Determine the [X, Y] coordinate at the center of the cell enclosing the given text.  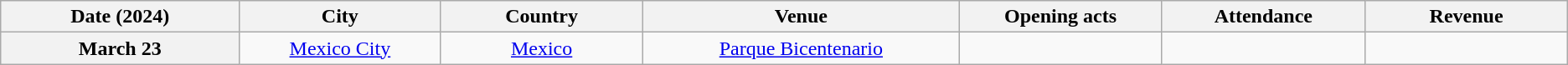
March 23 [121, 48]
Date (2024) [121, 17]
Parque Bicentenario [801, 48]
City [340, 17]
Venue [801, 17]
Mexico [541, 48]
Revenue [1466, 17]
Country [541, 17]
Attendance [1263, 17]
Mexico City [340, 48]
Opening acts [1060, 17]
